Locate the cell with the specified text and output its (x, y) center coordinate. 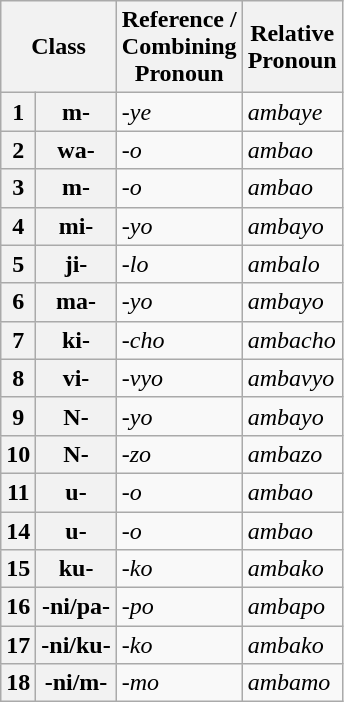
-ni/ku- (76, 645)
ambalo (292, 264)
Relative Pronoun (292, 47)
-ye (179, 112)
ambacho (292, 340)
-cho (179, 340)
Reference / Combining Pronoun (179, 47)
-vyo (179, 378)
10 (18, 454)
ambavyo (292, 378)
16 (18, 607)
mi- (76, 226)
9 (18, 416)
Class (59, 47)
18 (18, 683)
ambazo (292, 454)
-zo (179, 454)
-ni/m- (76, 683)
vi- (76, 378)
-ni/pa- (76, 607)
8 (18, 378)
1 (18, 112)
-lo (179, 264)
ambamo (292, 683)
ambaye (292, 112)
5 (18, 264)
3 (18, 188)
6 (18, 302)
7 (18, 340)
ambapo (292, 607)
2 (18, 150)
-mo (179, 683)
wa- (76, 150)
-po (179, 607)
15 (18, 569)
ku- (76, 569)
ji- (76, 264)
ma- (76, 302)
14 (18, 531)
11 (18, 492)
17 (18, 645)
4 (18, 226)
ki- (76, 340)
